Output the (x, y) coordinate of the center of the cell containing the given text.  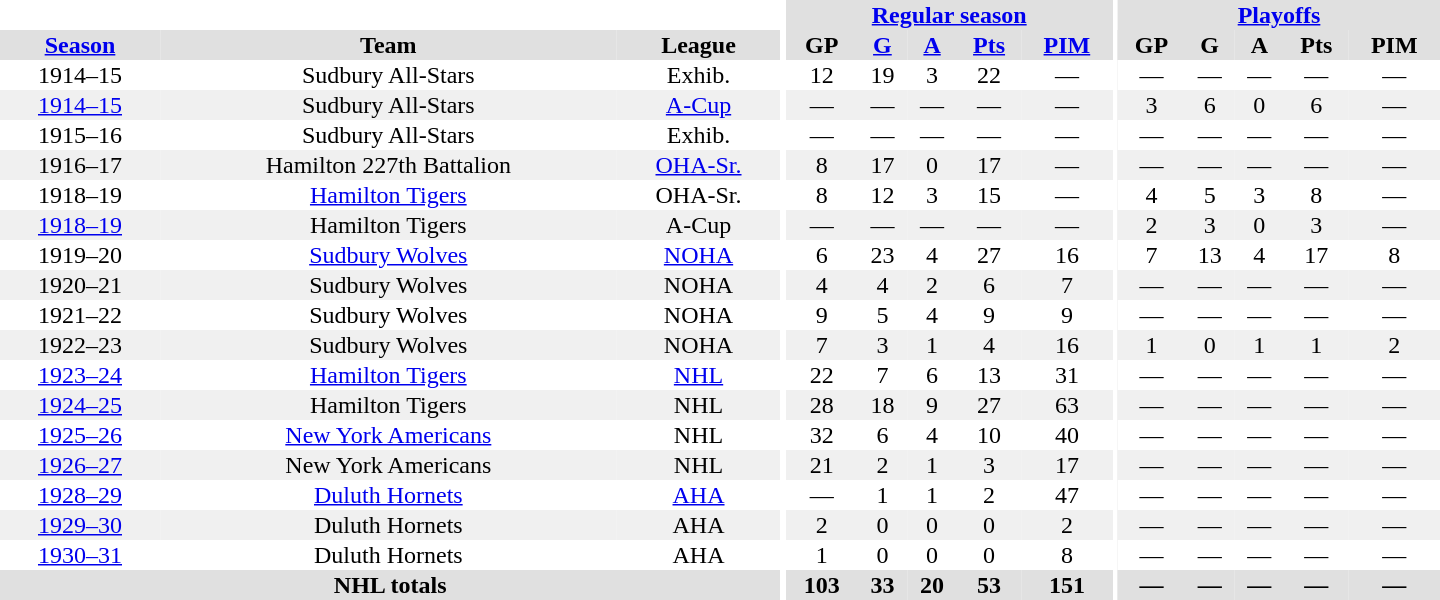
1930–31 (80, 555)
Regular season (950, 15)
1929–30 (80, 525)
10 (989, 435)
League (699, 45)
Season (80, 45)
31 (1066, 375)
1923–24 (80, 375)
28 (822, 405)
1920–21 (80, 285)
1922–23 (80, 345)
20 (932, 585)
15 (989, 195)
1915–16 (80, 135)
1916–17 (80, 165)
19 (883, 75)
1926–27 (80, 465)
1919–20 (80, 255)
Team (388, 45)
23 (883, 255)
1924–25 (80, 405)
33 (883, 585)
1925–26 (80, 435)
47 (1066, 495)
32 (822, 435)
Hamilton 227th Battalion (388, 165)
1921–22 (80, 315)
NHL totals (390, 585)
103 (822, 585)
1928–29 (80, 495)
21 (822, 465)
53 (989, 585)
63 (1066, 405)
18 (883, 405)
40 (1066, 435)
151 (1066, 585)
Playoffs (1279, 15)
